From the cell containing the given text, extract its center point as [x, y] coordinate. 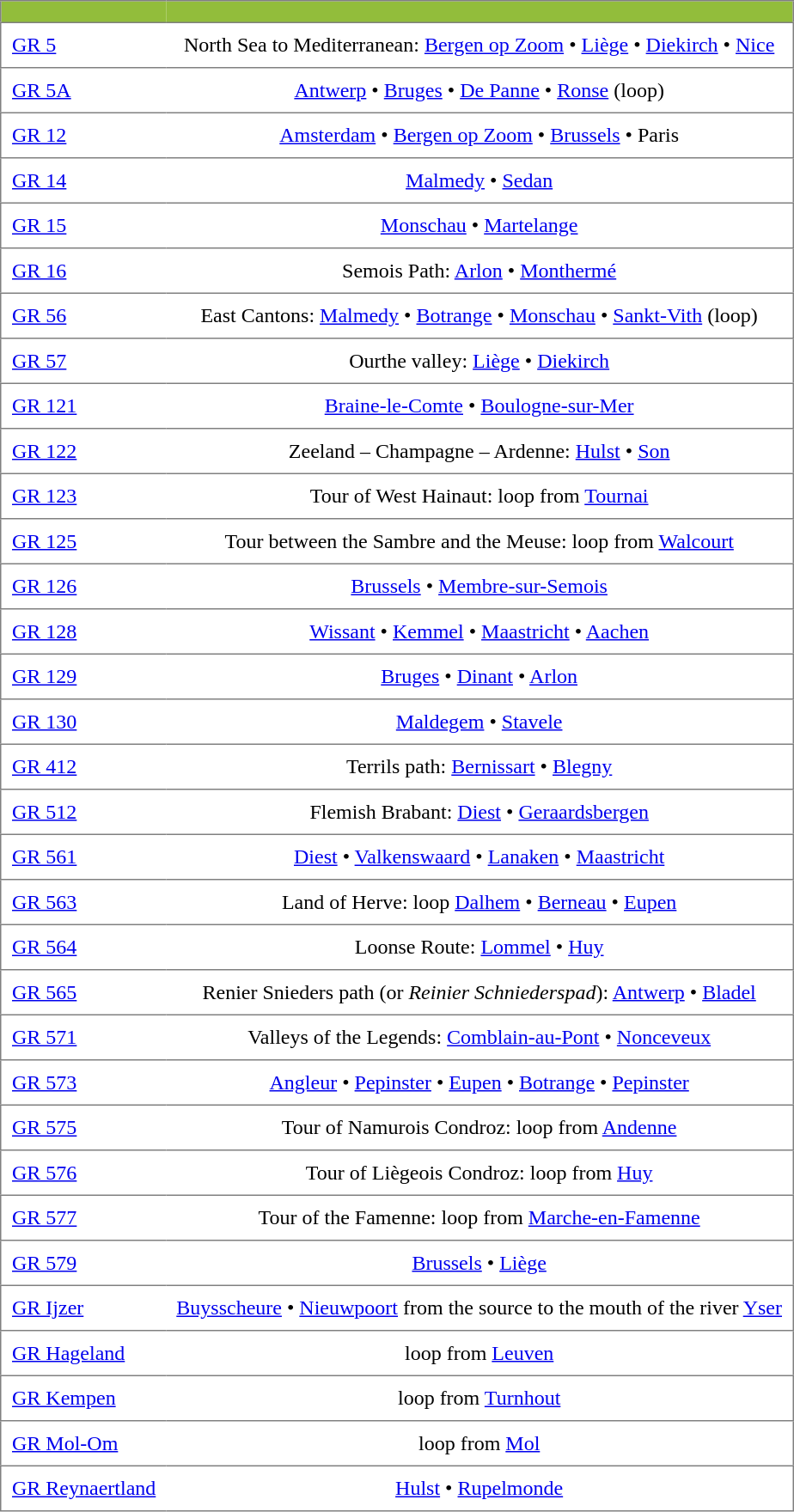
GR 5A [83, 90]
Buysscheure • Nieuwpoort from the source to the mouth of the river Yser [479, 1308]
GR 122 [83, 451]
GR 412 [83, 766]
Ourthe valley: Liège • Diekirch [479, 361]
GR 57 [83, 361]
Flemish Brabant: Diest • Geraardsbergen [479, 812]
GR 12 [83, 135]
Monschau • Martelange [479, 225]
Zeeland – Champagne – Ardenne: Hulst • Son [479, 451]
Angleur • Pepinster • Eupen • Botrange • Pepinster [479, 1082]
GR 126 [83, 586]
GR Reynaertland [83, 1488]
Renier Snieders path (or Reinier Schniederspad): Antwerp • Bladel [479, 992]
GR 571 [83, 1037]
Braine-le-Comte • Boulogne-sur-Mer [479, 405]
loop from Mol [479, 1443]
Loonse Route: Lommel • Huy [479, 947]
Land of Herve: loop Dalhem • Berneau • Eupen [479, 902]
GR 15 [83, 225]
Antwerp • Bruges • De Panne • Ronse (loop) [479, 90]
GR Ijzer [83, 1308]
GR 561 [83, 857]
GR Hageland [83, 1353]
Terrils path: Bernissart • Blegny [479, 766]
GR 576 [83, 1173]
Semois Path: Arlon • Monthermé [479, 271]
Maldegem • Stavele [479, 722]
GR Mol-Om [83, 1443]
GR Kempen [83, 1398]
GR 563 [83, 902]
GR 125 [83, 541]
Brussels • Liège [479, 1263]
Diest • Valkenswaard • Lanaken • Maastricht [479, 857]
Malmedy • Sedan [479, 180]
Brussels • Membre-sur-Semois [479, 586]
Tour between the Sambre and the Meuse: loop from Walcourt [479, 541]
North Sea to Mediterranean: Bergen op Zoom • Liège • Diekirch • Nice [479, 45]
loop from Turnhout [479, 1398]
GR 577 [83, 1217]
Tour of Liègeois Condroz: loop from Huy [479, 1173]
GR 565 [83, 992]
GR 130 [83, 722]
GR 121 [83, 405]
GR 16 [83, 271]
Tour of the Famenne: loop from Marche-en-Famenne [479, 1217]
Bruges • Dinant • Arlon [479, 676]
GR 14 [83, 180]
GR 129 [83, 676]
GR 573 [83, 1082]
loop from Leuven [479, 1353]
GR 512 [83, 812]
Wissant • Kemmel • Maastricht • Aachen [479, 631]
Tour of West Hainaut: loop from Tournai [479, 496]
GR 128 [83, 631]
GR 56 [83, 315]
Hulst • Rupelmonde [479, 1488]
GR 123 [83, 496]
GR 575 [83, 1127]
GR 5 [83, 45]
GR 564 [83, 947]
Valleys of the Legends: Comblain-au-Pont • Nonceveux [479, 1037]
Amsterdam • Bergen op Zoom • Brussels • Paris [479, 135]
Tour of Namurois Condroz: loop from Andenne [479, 1127]
GR 579 [83, 1263]
East Cantons: Malmedy • Botrange • Monschau • Sankt-Vith (loop) [479, 315]
